Output the (X, Y) coordinate of the center of the cell containing the given text.  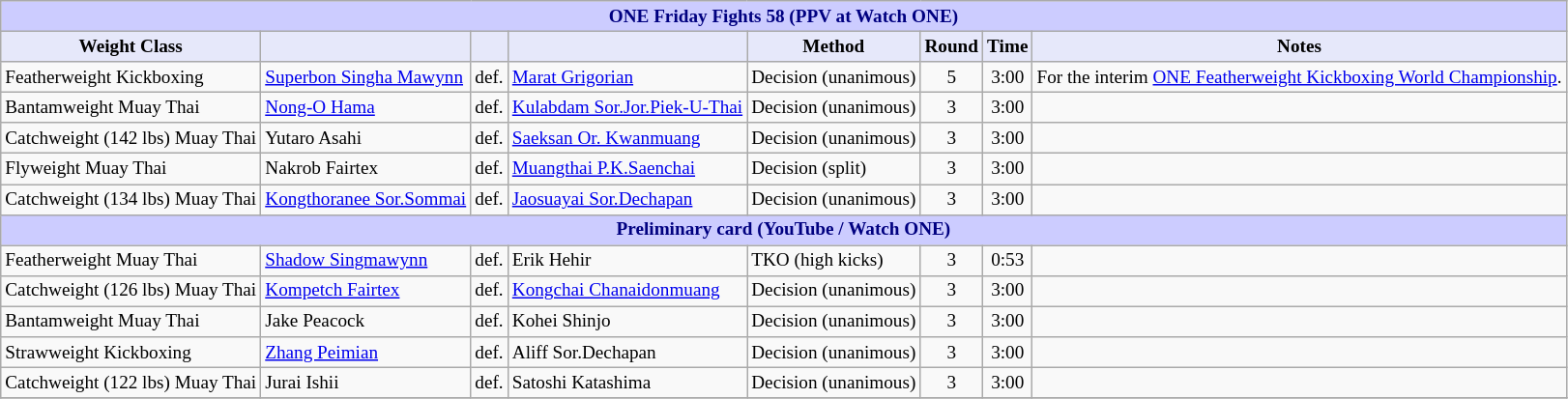
Zhang Peimian (365, 353)
Kulabdam Sor.Jor.Piek-U-Thai (626, 107)
ONE Friday Fights 58 (PPV at Watch ONE) (783, 16)
5 (951, 77)
Superbon Singha Mawynn (365, 77)
Kohei Shinjo (626, 322)
Notes (1299, 46)
Saeksan Or. Kwanmuang (626, 138)
Weight Class (131, 46)
Shadow Singmawynn (365, 261)
Erik Hehir (626, 261)
Nong-O Hama (365, 107)
Kongchai Chanaidonmuang (626, 291)
Catchweight (142 lbs) Muay Thai (131, 138)
Jaosuayai Sor.Dechapan (626, 199)
Round (951, 46)
Time (1007, 46)
Marat Grigorian (626, 77)
Muangthai P.K.Saenchai (626, 169)
Aliff Sor.Dechapan (626, 353)
Featherweight Muay Thai (131, 261)
Method (833, 46)
Preliminary card (YouTube / Watch ONE) (783, 230)
Catchweight (126 lbs) Muay Thai (131, 291)
Featherweight Kickboxing (131, 77)
0:53 (1007, 261)
Catchweight (122 lbs) Muay Thai (131, 383)
Kongthoranee Sor.Sommai (365, 199)
Jurai Ishii (365, 383)
Nakrob Fairtex (365, 169)
Satoshi Katashima (626, 383)
TKO (high kicks) (833, 261)
Flyweight Muay Thai (131, 169)
Kompetch Fairtex (365, 291)
Strawweight Kickboxing (131, 353)
For the interim ONE Featherweight Kickboxing World Championship. (1299, 77)
Yutaro Asahi (365, 138)
Jake Peacock (365, 322)
Catchweight (134 lbs) Muay Thai (131, 199)
Decision (split) (833, 169)
